From the cell containing the given text, extract its center point as (x, y) coordinate. 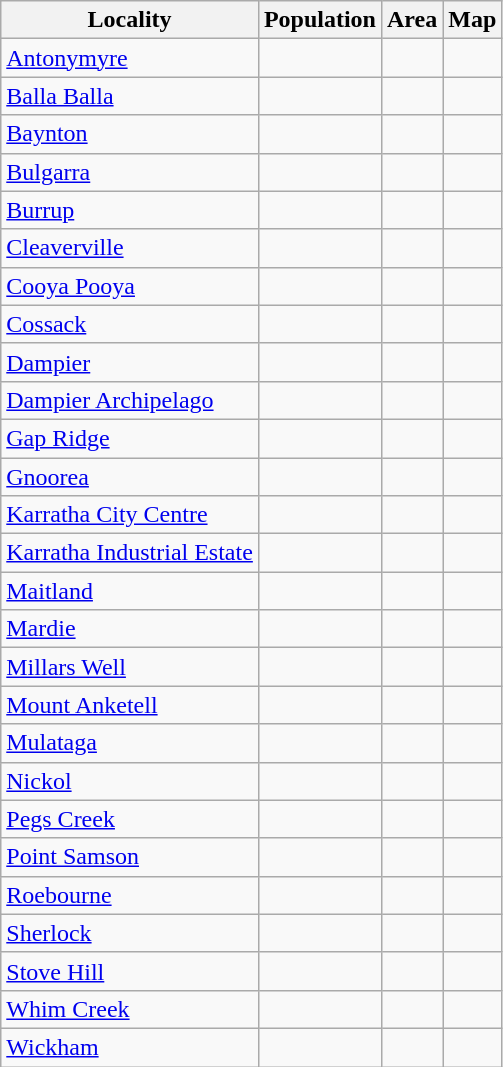
Point Samson (130, 857)
Mulataga (130, 743)
Sherlock (130, 933)
Mount Anketell (130, 705)
Mardie (130, 629)
Maitland (130, 591)
Gap Ridge (130, 438)
Antonymyre (130, 58)
Gnoorea (130, 477)
Roebourne (130, 895)
Whim Creek (130, 1009)
Baynton (130, 134)
Millars Well (130, 667)
Stove Hill (130, 971)
Dampier (130, 362)
Dampier Archipelago (130, 400)
Bulgarra (130, 172)
Cooya Pooya (130, 286)
Cossack (130, 324)
Karratha Industrial Estate (130, 553)
Pegs Creek (130, 819)
Nickol (130, 781)
Balla Balla (130, 96)
Map (472, 20)
Locality (130, 20)
Wickham (130, 1047)
Population (320, 20)
Karratha City Centre (130, 515)
Burrup (130, 210)
Area (412, 20)
Cleaverville (130, 248)
